Return [x, y] of the center of cell containing provided text 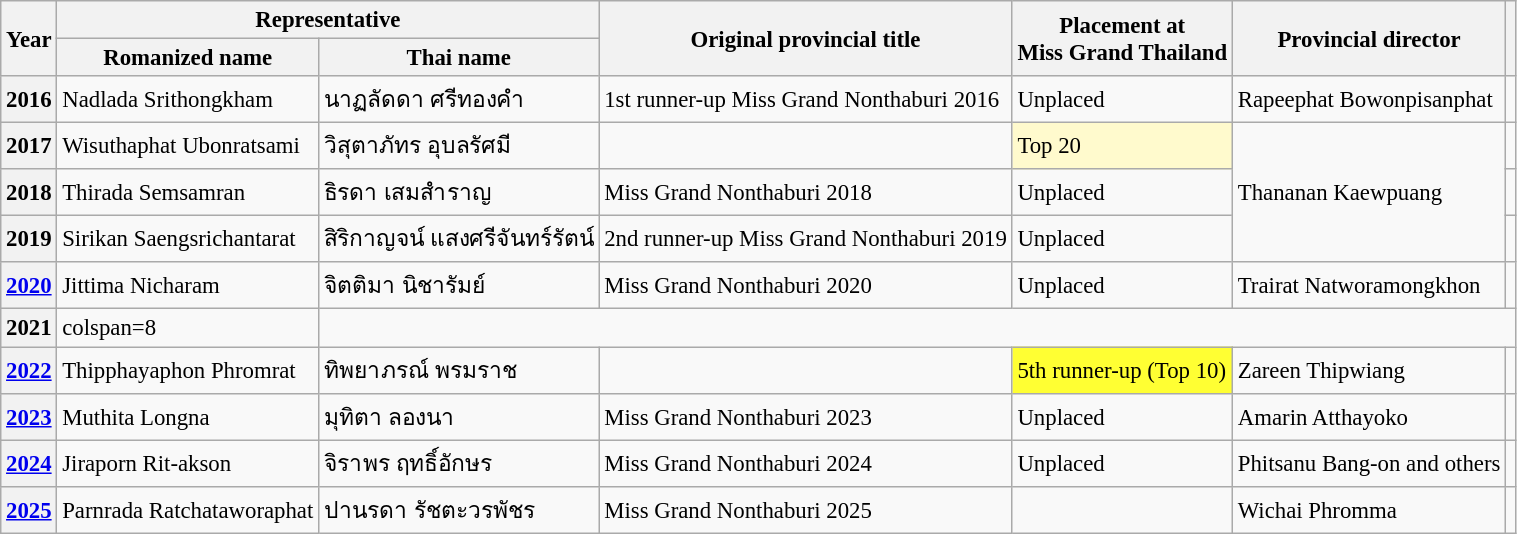
Miss Grand Nonthaburi 2023 [806, 416]
Miss Grand Nonthaburi 2025 [806, 510]
5th runner-up (Top 10) [1122, 370]
2018 [29, 192]
ธิรดา เสมสำราญ [459, 192]
นาฏลัดดา ศรีทองคำ [459, 100]
Rapeephat Bowonpisanphat [1368, 100]
จิราพร ฤทธิ์อักษร [459, 464]
Thipphayaphon Phromrat [188, 370]
Wichai Phromma [1368, 510]
Miss Grand Nonthaburi 2020 [806, 286]
Romanized name [188, 58]
2nd runner-up Miss Grand Nonthaburi 2019 [806, 240]
สิริกาญจน์ แสงศรีจันทร์รัตน์ [459, 240]
colspan=8 [188, 328]
2017 [29, 146]
Jiraporn Rit-akson [188, 464]
Representative [328, 20]
2021 [29, 328]
Jittima Nicharam [188, 286]
วิสุตาภัทร อุบลรัศมี [459, 146]
2025 [29, 510]
ทิพยาภรณ์ พรมราช [459, 370]
Wisuthaphat Ubonratsami [188, 146]
Placement atMiss Grand Thailand [1122, 38]
Nadlada Srithongkham [188, 100]
Miss Grand Nonthaburi 2018 [806, 192]
Provincial director [1368, 38]
Sirikan Saengsrichantarat [188, 240]
Original provincial title [806, 38]
Year [29, 38]
2020 [29, 286]
2023 [29, 416]
Parnrada Ratchataworaphat [188, 510]
Thirada Semsamran [188, 192]
2016 [29, 100]
1st runner-up Miss Grand Nonthaburi 2016 [806, 100]
จิตติมา นิชารัมย์ [459, 286]
Trairat Natworamongkhon [1368, 286]
มุทิตา ลองนา [459, 416]
Phitsanu Bang-on and others [1368, 464]
Muthita Longna [188, 416]
ปานรดา รัชตะวรพัชร [459, 510]
Thananan Kaewpuang [1368, 193]
2024 [29, 464]
Miss Grand Nonthaburi 2024 [806, 464]
Zareen Thipwiang [1368, 370]
2019 [29, 240]
Thai name [459, 58]
Top 20 [1122, 146]
Amarin Atthayoko [1368, 416]
2022 [29, 370]
